Locate the cell with the specified text and output its (x, y) center coordinate. 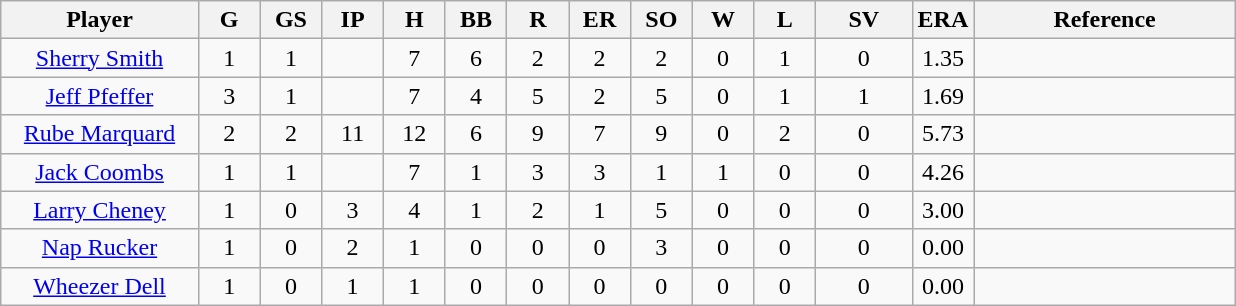
11 (353, 134)
5.73 (943, 134)
Wheezer Dell (100, 286)
Reference (1105, 20)
ERA (943, 20)
R (538, 20)
Jack Coombs (100, 172)
Rube Marquard (100, 134)
SO (661, 20)
G (229, 20)
IP (353, 20)
ER (600, 20)
W (723, 20)
Larry Cheney (100, 210)
Jeff Pfeffer (100, 96)
Player (100, 20)
Sherry Smith (100, 58)
H (414, 20)
Nap Rucker (100, 248)
1.35 (943, 58)
BB (476, 20)
GS (291, 20)
4.26 (943, 172)
3.00 (943, 210)
12 (414, 134)
SV (864, 20)
L (785, 20)
1.69 (943, 96)
